Pinpoint the cell where the given text exists, returning its (x, y) midpoint coordinate. 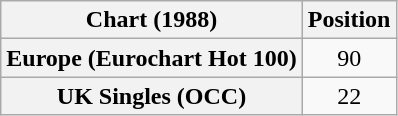
Position (349, 20)
UK Singles (OCC) (152, 96)
Europe (Eurochart Hot 100) (152, 58)
22 (349, 96)
Chart (1988) (152, 20)
90 (349, 58)
